Capture the cell that displays the provided text and extract its [x, y] central coordinate. 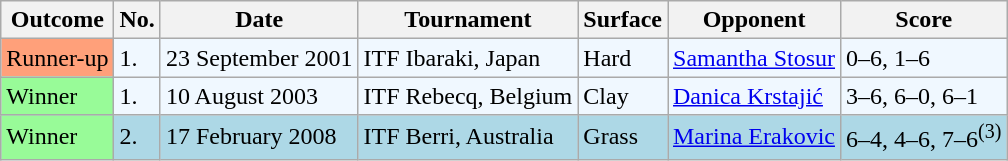
Danica Krstajić [754, 96]
Runner-up [58, 58]
Marina Erakovic [754, 138]
ITF Berri, Australia [468, 138]
ITF Ibaraki, Japan [468, 58]
10 August 2003 [259, 96]
6–4, 4–6, 7–6(3) [924, 138]
Samantha Stosur [754, 58]
23 September 2001 [259, 58]
Tournament [468, 20]
Date [259, 20]
17 February 2008 [259, 138]
3–6, 6–0, 6–1 [924, 96]
ITF Rebecq, Belgium [468, 96]
Hard [623, 58]
2. [137, 138]
Opponent [754, 20]
Clay [623, 96]
Outcome [58, 20]
Grass [623, 138]
Score [924, 20]
Surface [623, 20]
No. [137, 20]
0–6, 1–6 [924, 58]
